Extract the (x, y) coordinate from the center of the cell holding the provided text.  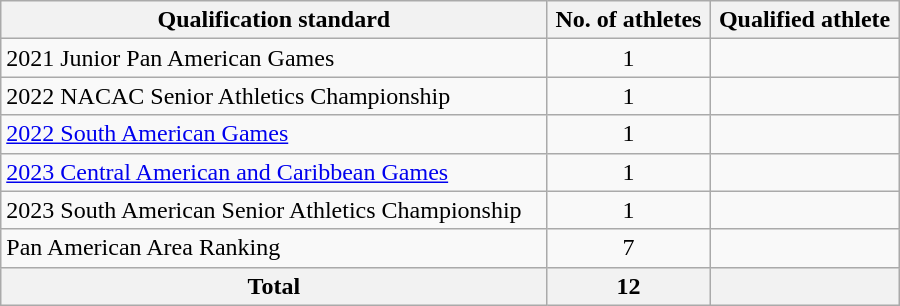
Qualified athlete (804, 20)
2023 South American Senior Athletics Championship (274, 210)
2022 South American Games (274, 134)
Pan American Area Ranking (274, 248)
2023 Central American and Caribbean Games (274, 172)
12 (628, 286)
2022 NACAC Senior Athletics Championship (274, 96)
Total (274, 286)
Qualification standard (274, 20)
No. of athletes (628, 20)
2021 Junior Pan American Games (274, 58)
7 (628, 248)
